Return [X, Y] of the center of cell containing provided text 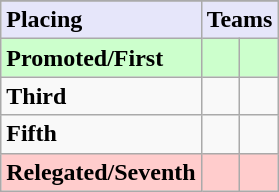
Third [101, 96]
Fifth [101, 134]
Teams [240, 20]
Promoted/First [101, 58]
Relegated/Seventh [101, 172]
Placing [101, 20]
